For the text-containing cell, return its midpoint in (x, y) coordinate format. 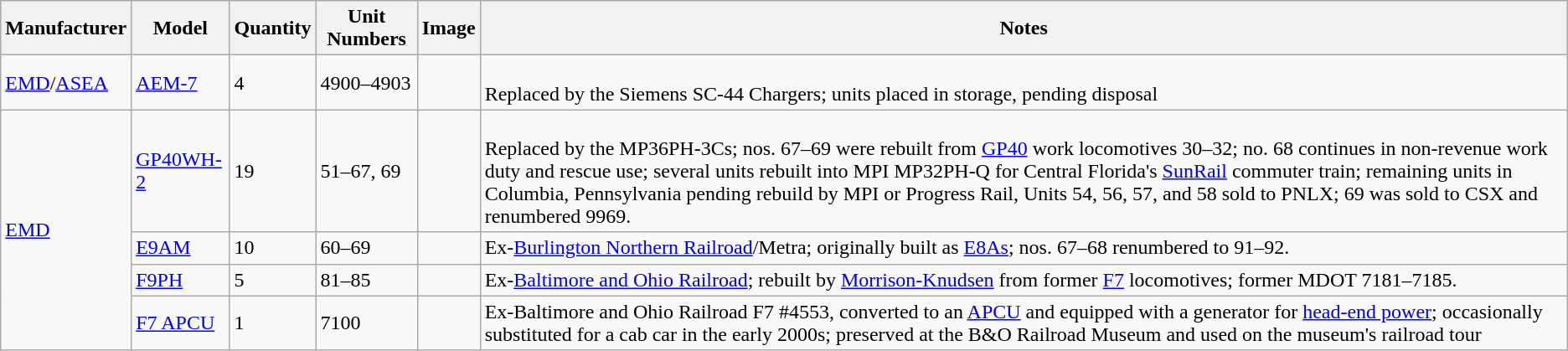
F9PH (181, 280)
10 (273, 248)
GP40WH-2 (181, 171)
7100 (367, 323)
Ex-Baltimore and Ohio Railroad; rebuilt by Morrison-Knudsen from former F7 locomotives; former MDOT 7181–7185. (1024, 280)
E9AM (181, 248)
51–67, 69 (367, 171)
EMD (66, 230)
Replaced by the Siemens SC-44 Chargers; units placed in storage, pending disposal (1024, 82)
Quantity (273, 28)
4 (273, 82)
AEM-7 (181, 82)
1 (273, 323)
Model (181, 28)
4900–4903 (367, 82)
81–85 (367, 280)
60–69 (367, 248)
5 (273, 280)
Ex-Burlington Northern Railroad/Metra; originally built as E8As; nos. 67–68 renumbered to 91–92. (1024, 248)
Unit Numbers (367, 28)
EMD/ASEA (66, 82)
Image (449, 28)
19 (273, 171)
Notes (1024, 28)
F7 APCU (181, 323)
Manufacturer (66, 28)
